Provide the [x, y] coordinate of the cell's center where the given text is located.  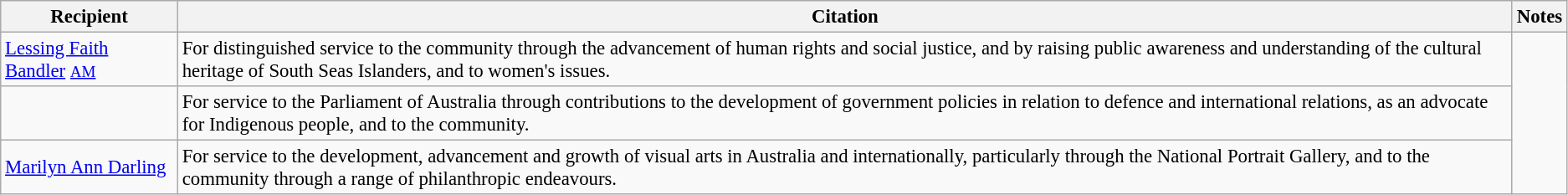
Notes [1540, 17]
Marilyn Ann Darling [90, 167]
Recipient [90, 17]
Citation [845, 17]
Lessing Faith Bandler AM [90, 60]
